Find where the given text appears and provide that cell's center as (X, Y) coordinate. 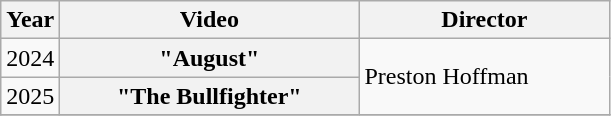
"August" (210, 58)
Preston Hoffman (484, 77)
2024 (30, 58)
"The Bullfighter" (210, 96)
Year (30, 20)
Video (210, 20)
2025 (30, 96)
Director (484, 20)
